Determine the [X, Y] coordinate at the center of the cell enclosing the given text.  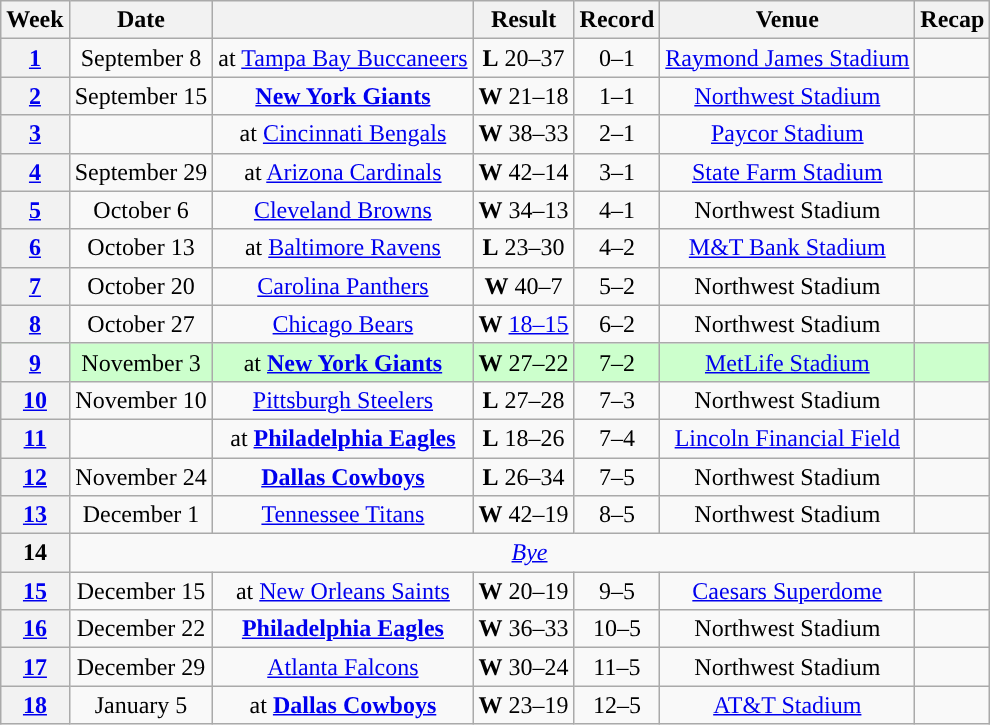
2–1 [617, 134]
3 [35, 134]
December 15 [141, 591]
7–2 [617, 362]
W 40–7 [524, 286]
State Farm Stadium [788, 172]
Dallas Cowboys [343, 477]
2 [35, 96]
13 [35, 515]
Paycor Stadium [788, 134]
December 1 [141, 515]
Atlanta Falcons [343, 667]
December 22 [141, 629]
Venue [788, 20]
16 [35, 629]
at Dallas Cowboys [343, 705]
Week [35, 20]
New York Giants [343, 96]
L 20–37 [524, 58]
Tennessee Titans [343, 515]
14 [35, 553]
September 8 [141, 58]
October 6 [141, 210]
Lincoln Financial Field [788, 438]
Caesars Superdome [788, 591]
W 38–33 [524, 134]
4 [35, 172]
6–2 [617, 324]
12 [35, 477]
3–1 [617, 172]
11–5 [617, 667]
4–1 [617, 210]
October 27 [141, 324]
10–5 [617, 629]
Bye [530, 553]
5–2 [617, 286]
September 29 [141, 172]
9 [35, 362]
October 13 [141, 248]
L 27–28 [524, 400]
AT&T Stadium [788, 705]
November 10 [141, 400]
5 [35, 210]
17 [35, 667]
W 42–14 [524, 172]
L 26–34 [524, 477]
L 23–30 [524, 248]
Cleveland Browns [343, 210]
W 21–18 [524, 96]
November 3 [141, 362]
at New Orleans Saints [343, 591]
at Arizona Cardinals [343, 172]
7 [35, 286]
W 23–19 [524, 705]
Raymond James Stadium [788, 58]
W 30–24 [524, 667]
W 34–13 [524, 210]
4–2 [617, 248]
M&T Bank Stadium [788, 248]
at Cincinnati Bengals [343, 134]
at Tampa Bay Buccaneers [343, 58]
November 24 [141, 477]
at New York Giants [343, 362]
15 [35, 591]
1–1 [617, 96]
Pittsburgh Steelers [343, 400]
7–4 [617, 438]
7–5 [617, 477]
12–5 [617, 705]
W 20–19 [524, 591]
January 5 [141, 705]
6 [35, 248]
L 18–26 [524, 438]
11 [35, 438]
7–3 [617, 400]
W 18–15 [524, 324]
8–5 [617, 515]
Philadelphia Eagles [343, 629]
0–1 [617, 58]
MetLife Stadium [788, 362]
at Baltimore Ravens [343, 248]
Date [141, 20]
W 42–19 [524, 515]
9–5 [617, 591]
Result [524, 20]
Chicago Bears [343, 324]
10 [35, 400]
Record [617, 20]
8 [35, 324]
at Philadelphia Eagles [343, 438]
W 36–33 [524, 629]
December 29 [141, 667]
Carolina Panthers [343, 286]
1 [35, 58]
Recap [952, 20]
W 27–22 [524, 362]
September 15 [141, 96]
18 [35, 705]
October 20 [141, 286]
